Locate the cell with the specified text and output its (X, Y) center coordinate. 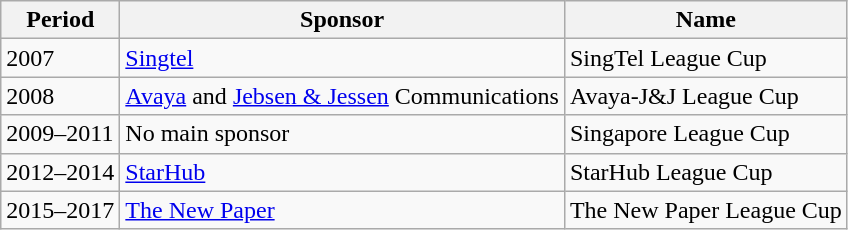
Avaya-J&J League Cup (706, 96)
StarHub League Cup (706, 172)
No main sponsor (342, 134)
2015–2017 (60, 210)
2012–2014 (60, 172)
2007 (60, 58)
The New Paper League Cup (706, 210)
Singtel (342, 58)
The New Paper (342, 210)
SingTel League Cup (706, 58)
Name (706, 20)
StarHub (342, 172)
2008 (60, 96)
Singapore League Cup (706, 134)
Period (60, 20)
Avaya and Jebsen & Jessen Communications (342, 96)
2009–2011 (60, 134)
Sponsor (342, 20)
